For the text-containing cell, return its midpoint in (x, y) coordinate format. 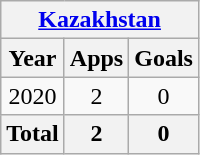
2020 (33, 96)
Year (33, 58)
Apps (96, 58)
Goals (164, 58)
Total (33, 134)
Kazakhstan (100, 20)
